Locate the cell with the specified text and output its (X, Y) center coordinate. 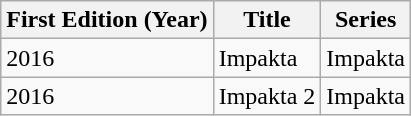
Series (366, 20)
Title (267, 20)
First Edition (Year) (107, 20)
Impakta 2 (267, 96)
